Identify which cell holds the provided text, then report its (x, y) central coordinate. 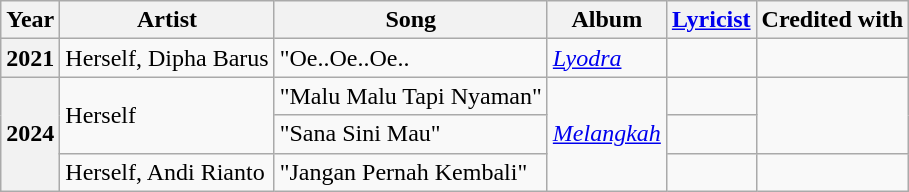
"Oe..Oe..Oe.. (410, 58)
Lyodra (606, 58)
Lyricist (711, 20)
2021 (30, 58)
Artist (167, 20)
Album (606, 20)
Song (410, 20)
"Malu Malu Tapi Nyaman" (410, 96)
Credited with (832, 20)
Year (30, 20)
"Jangan Pernah Kembali" (410, 172)
Melangkah (606, 134)
2024 (30, 134)
Herself (167, 115)
Herself, Dipha Barus (167, 58)
"Sana Sini Mau" (410, 134)
Herself, Andi Rianto (167, 172)
